From the cell containing the given text, extract its center point as (X, Y) coordinate. 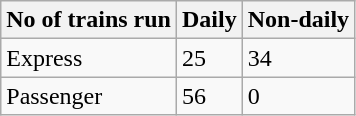
56 (209, 96)
No of trains run (89, 20)
0 (298, 96)
Express (89, 58)
34 (298, 58)
25 (209, 58)
Non-daily (298, 20)
Daily (209, 20)
Passenger (89, 96)
